For the text-containing cell, return its midpoint in [x, y] coordinate format. 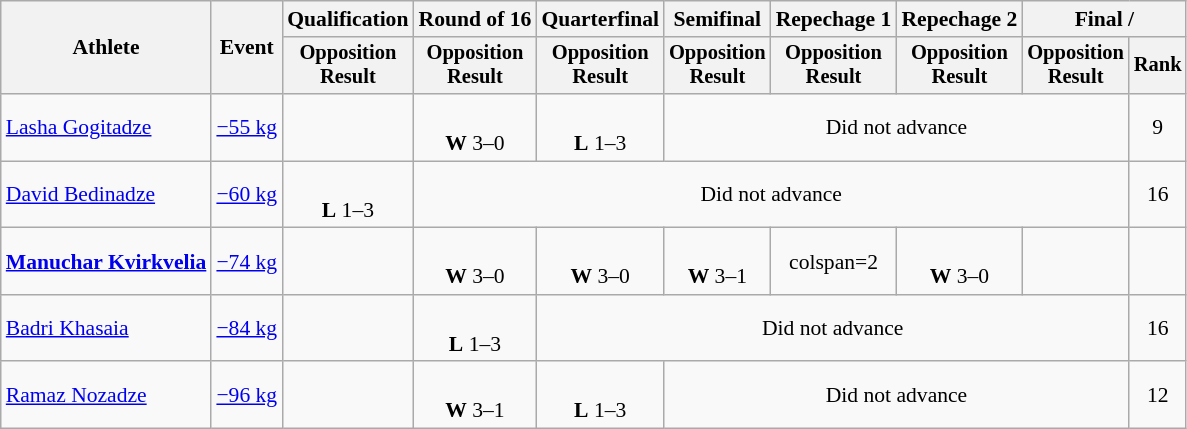
Quarterfinal [600, 19]
Rank [1158, 66]
−55 kg [246, 128]
David Bedinadze [106, 194]
−84 kg [246, 328]
−96 kg [246, 396]
Manuchar Kvirkvelia [106, 262]
Repechage 1 [834, 19]
Round of 16 [476, 19]
Lasha Gogitadze [106, 128]
−60 kg [246, 194]
−74 kg [246, 262]
12 [1158, 396]
9 [1158, 128]
colspan=2 [834, 262]
Repechage 2 [959, 19]
Final / [1104, 19]
Badri Khasaia [106, 328]
Semifinal [718, 19]
Athlete [106, 48]
Event [246, 48]
Qualification [348, 19]
Ramaz Nozadze [106, 396]
